Output the [X, Y] coordinate of the center of the cell containing the given text.  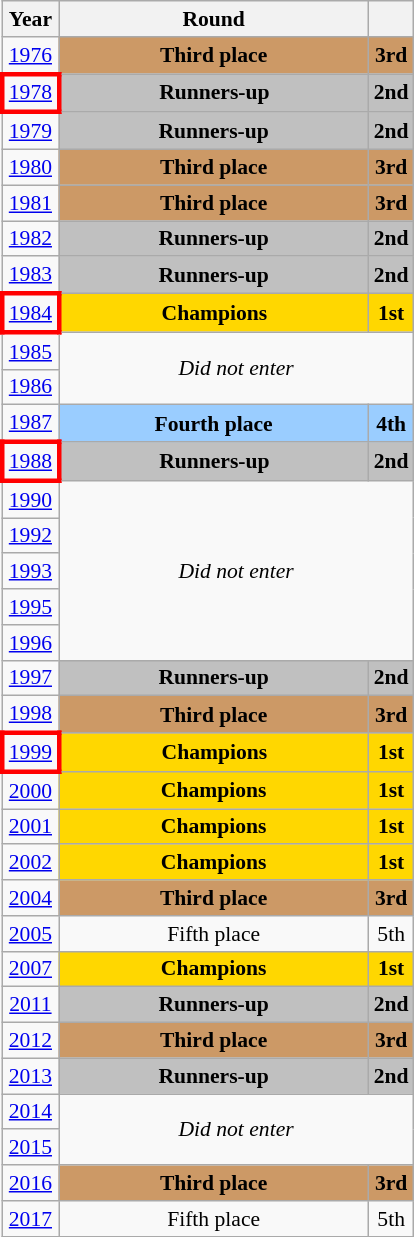
1983 [30, 276]
4th [392, 424]
2007 [30, 969]
2016 [30, 1183]
1998 [30, 714]
2012 [30, 1041]
1981 [30, 203]
1976 [30, 56]
Round [214, 19]
2015 [30, 1148]
1984 [30, 314]
2005 [30, 934]
1980 [30, 168]
1997 [30, 678]
1979 [30, 132]
2014 [30, 1112]
1995 [30, 607]
Year [30, 19]
1988 [30, 462]
2000 [30, 790]
1993 [30, 572]
2002 [30, 863]
1986 [30, 387]
2004 [30, 898]
2011 [30, 1005]
1978 [30, 94]
1996 [30, 643]
2001 [30, 827]
1982 [30, 239]
Fourth place [214, 424]
2017 [30, 1219]
1992 [30, 536]
1999 [30, 752]
1990 [30, 500]
1987 [30, 424]
2013 [30, 1076]
1985 [30, 350]
